Output the (x, y) coordinate of the center of the cell containing the given text.  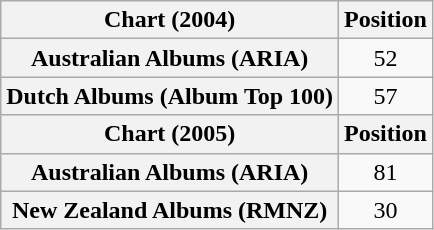
New Zealand Albums (RMNZ) (170, 210)
30 (386, 210)
52 (386, 58)
Dutch Albums (Album Top 100) (170, 96)
81 (386, 172)
Chart (2004) (170, 20)
Chart (2005) (170, 134)
57 (386, 96)
